Provide the [x, y] coordinate of the cell's center where the given text is located.  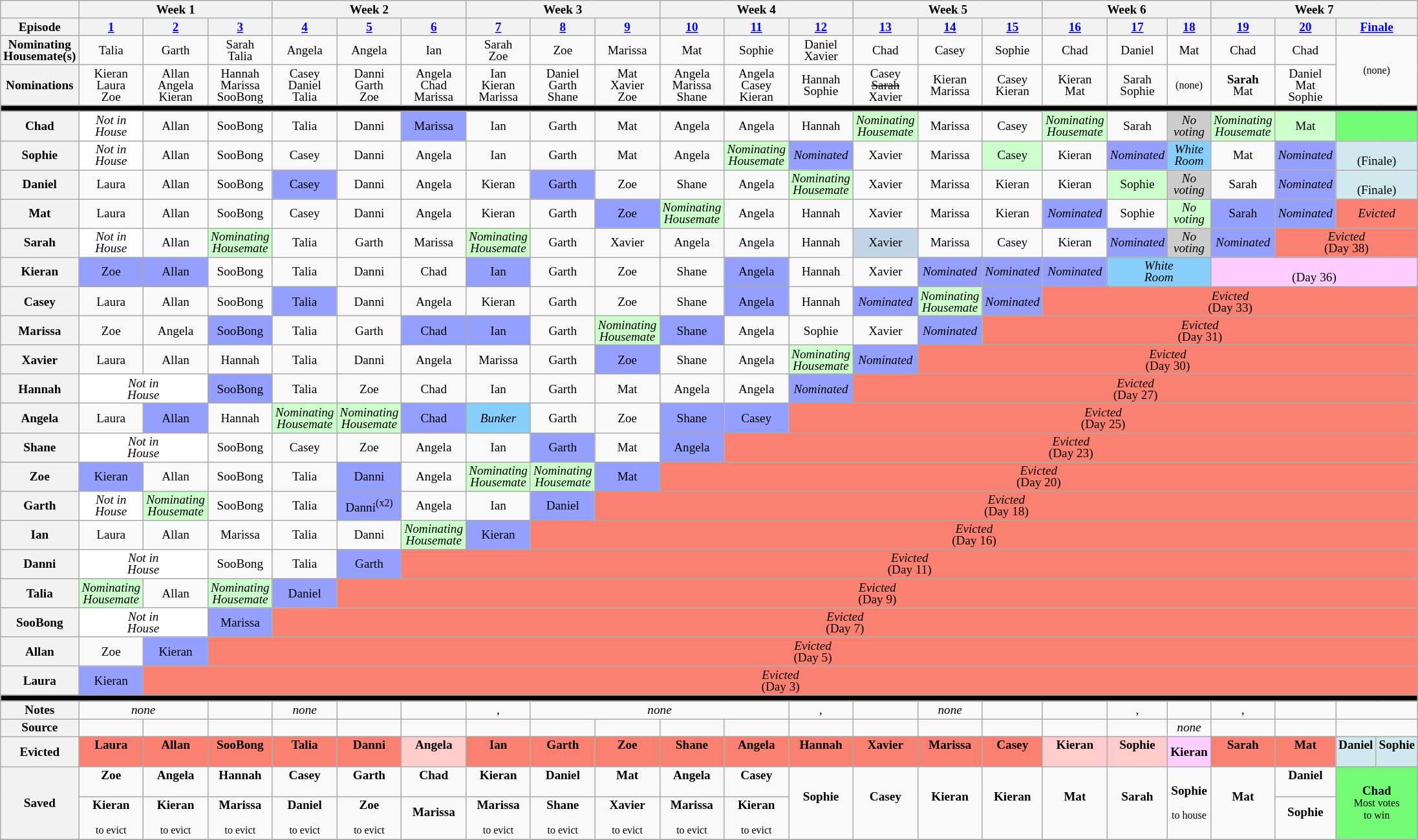
Evicted(Day 7) [844, 622]
18 [1190, 27]
11 [757, 27]
CaseyKieran [1013, 85]
4 [305, 27]
(Day 36) [1314, 272]
Nominating Housemate(s) [40, 50]
Evicted(Day 16) [974, 534]
HannahSophie [821, 85]
Evicted(Day 25) [1103, 418]
ChadMost votesto win [1377, 803]
AngelaChadMarissa [434, 85]
DanniGarthZoe [369, 85]
AngelaMarissaShane [692, 85]
14 [950, 27]
IanKieranMarissa [499, 85]
Evicted(Day 18) [1006, 506]
3 [240, 27]
13 [885, 27]
CaseyDanielTalia [305, 85]
Source [40, 727]
DanielXavier [821, 50]
DanielGarthShane [563, 85]
5 [369, 27]
12 [821, 27]
Evicted(Day 33) [1230, 301]
19 [1243, 27]
Sophieto house [1190, 803]
Zoeto evict [369, 818]
Danni(x2) [369, 506]
8 [563, 27]
Week 4 [757, 9]
Evicted(Day 20) [1038, 476]
Evicted(Day 31) [1200, 330]
Evicted(Day 30) [1168, 360]
Week 7 [1314, 9]
Evicted(Day 9) [877, 592]
Evicted(Day 23) [1071, 447]
Shaneto evict [563, 818]
Week 2 [369, 9]
SarahSophie [1137, 85]
1 [111, 27]
Week 1 [176, 9]
20 [1305, 27]
9 [627, 27]
Finale [1377, 27]
Danielto evict [305, 818]
Week 5 [948, 9]
Evicted(Day 11) [910, 564]
SarahMat [1243, 85]
Episode [40, 27]
Week 6 [1126, 9]
16 [1075, 27]
Evicted(Day 38) [1346, 243]
Nominations [40, 85]
SarahZoe [499, 50]
7 [499, 27]
DanielMatSophie [1305, 85]
15 [1013, 27]
Evicted(Day 27) [1135, 389]
CaseySarahXavier [885, 85]
Saved [40, 803]
AllanAngelaKieran [176, 85]
Xavierto evict [627, 818]
2 [176, 27]
17 [1137, 27]
SarahTalia [240, 50]
Notes [40, 710]
Week 3 [563, 9]
10 [692, 27]
Bunker [499, 418]
KieranMarissa [950, 85]
KieranMat [1075, 85]
HannahMarissaSooBong [240, 85]
Evicted(Day 5) [812, 652]
KieranLauraZoe [111, 85]
6 [434, 27]
Evicted(Day 3) [781, 680]
AngelaCaseyKieran [757, 85]
MatXavierZoe [627, 85]
